Search for the cell housing the specified text and yield its (x, y) center coordinate. 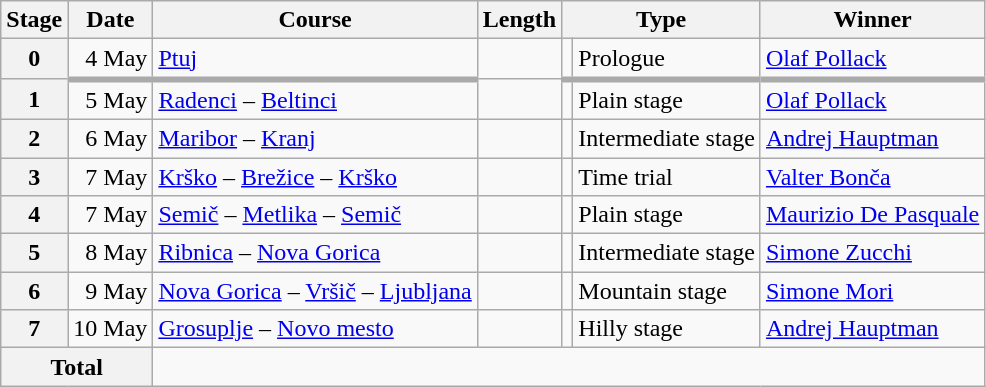
4 May (110, 59)
1 (34, 99)
2 (34, 138)
Semič – Metlika – Semič (315, 215)
Time trial (667, 177)
Radenci – Beltinci (315, 99)
Mountain stage (667, 291)
Grosuplje – Novo mesto (315, 329)
Krško – Brežice – Krško (315, 177)
8 May (110, 253)
Maribor – Kranj (315, 138)
7 (34, 329)
0 (34, 59)
Simone Mori (872, 291)
5 May (110, 99)
Hilly stage (667, 329)
Maurizio De Pasquale (872, 215)
Type (662, 20)
Winner (872, 20)
Length (519, 20)
5 (34, 253)
6 May (110, 138)
4 (34, 215)
6 (34, 291)
Valter Bonča (872, 177)
10 May (110, 329)
9 May (110, 291)
Prologue (667, 59)
Ribnica – Nova Gorica (315, 253)
Nova Gorica – Vršič – Ljubljana (315, 291)
3 (34, 177)
Ptuj (315, 59)
Course (315, 20)
Date (110, 20)
Total (77, 367)
Simone Zucchi (872, 253)
Stage (34, 20)
